Determine the (x, y) coordinate at the center of the cell enclosing the given text.  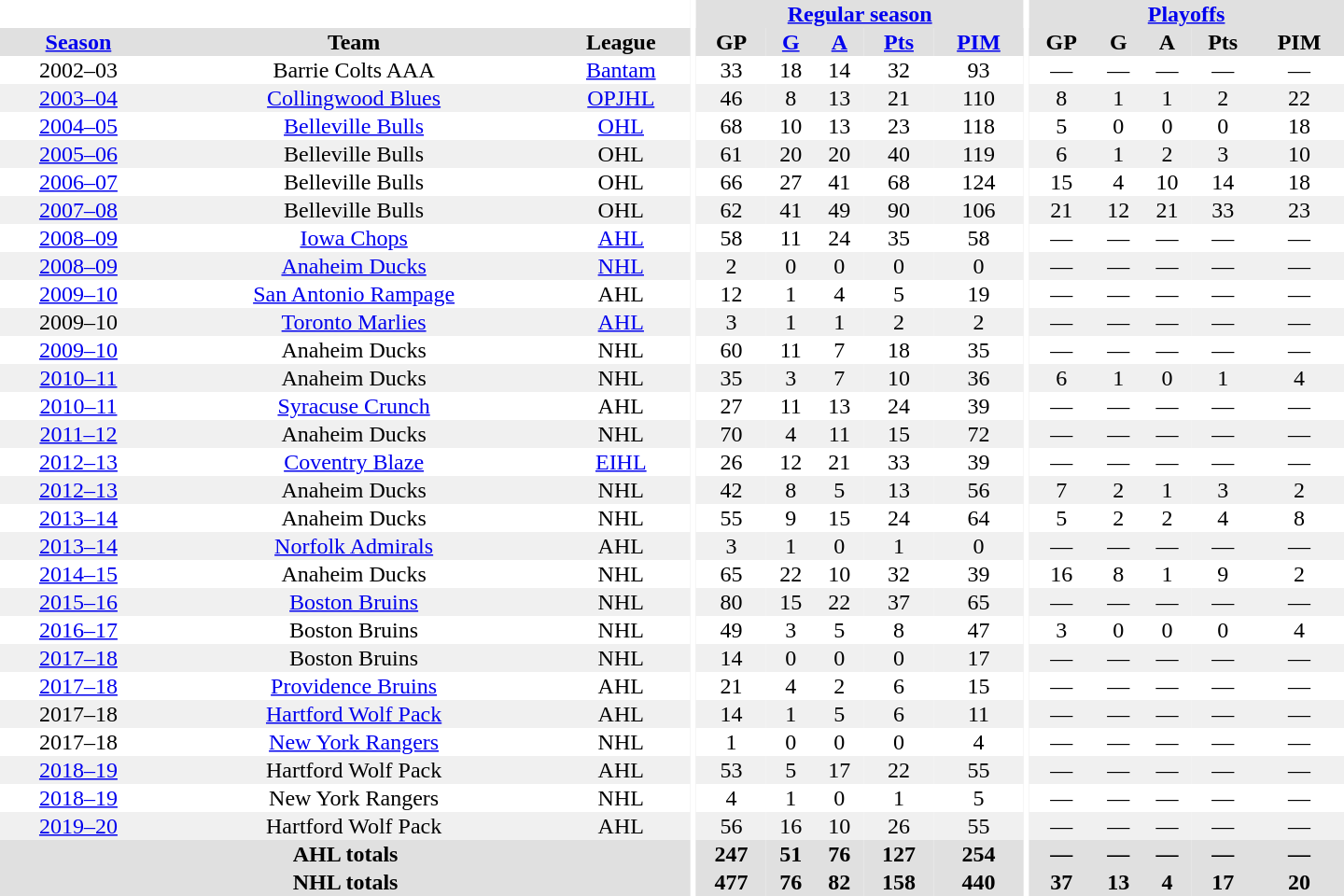
440 (979, 882)
2016–17 (78, 630)
64 (979, 518)
Toronto Marlies (355, 322)
247 (732, 854)
72 (979, 434)
2004–05 (78, 126)
42 (732, 490)
62 (732, 210)
2014–15 (78, 574)
Regular season (860, 14)
2006–07 (78, 182)
Providence Bruins (355, 686)
2002–03 (78, 70)
158 (898, 882)
Collingwood Blues (355, 98)
Coventry Blaze (355, 462)
Playoffs (1186, 14)
119 (979, 154)
93 (979, 70)
127 (898, 854)
OPJHL (621, 98)
51 (791, 854)
110 (979, 98)
EIHL (621, 462)
2007–08 (78, 210)
53 (732, 770)
254 (979, 854)
Season (78, 42)
Norfolk Admirals (355, 546)
2005–06 (78, 154)
36 (979, 378)
90 (898, 210)
46 (732, 98)
League (621, 42)
82 (839, 882)
Iowa Chops (355, 238)
61 (732, 154)
477 (732, 882)
2011–12 (78, 434)
Team (355, 42)
Barrie Colts AAA (355, 70)
2003–04 (78, 98)
AHL totals (345, 854)
60 (732, 350)
106 (979, 210)
19 (979, 294)
66 (732, 182)
Syracuse Crunch (355, 406)
Bantam (621, 70)
San Antonio Rampage (355, 294)
118 (979, 126)
47 (979, 630)
2015–16 (78, 602)
124 (979, 182)
NHL totals (345, 882)
2019–20 (78, 826)
80 (732, 602)
70 (732, 434)
40 (898, 154)
